Pinpoint the cell where the given text exists, returning its (X, Y) midpoint coordinate. 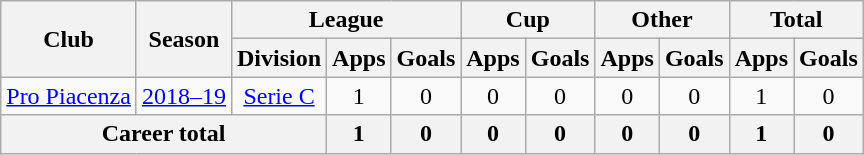
Pro Piacenza (69, 96)
Other (662, 20)
Cup (528, 20)
Club (69, 39)
League (346, 20)
Division (278, 58)
Serie C (278, 96)
Career total (164, 134)
Season (184, 39)
Total (796, 20)
2018–19 (184, 96)
